From the cell containing the given text, extract its center point as [x, y] coordinate. 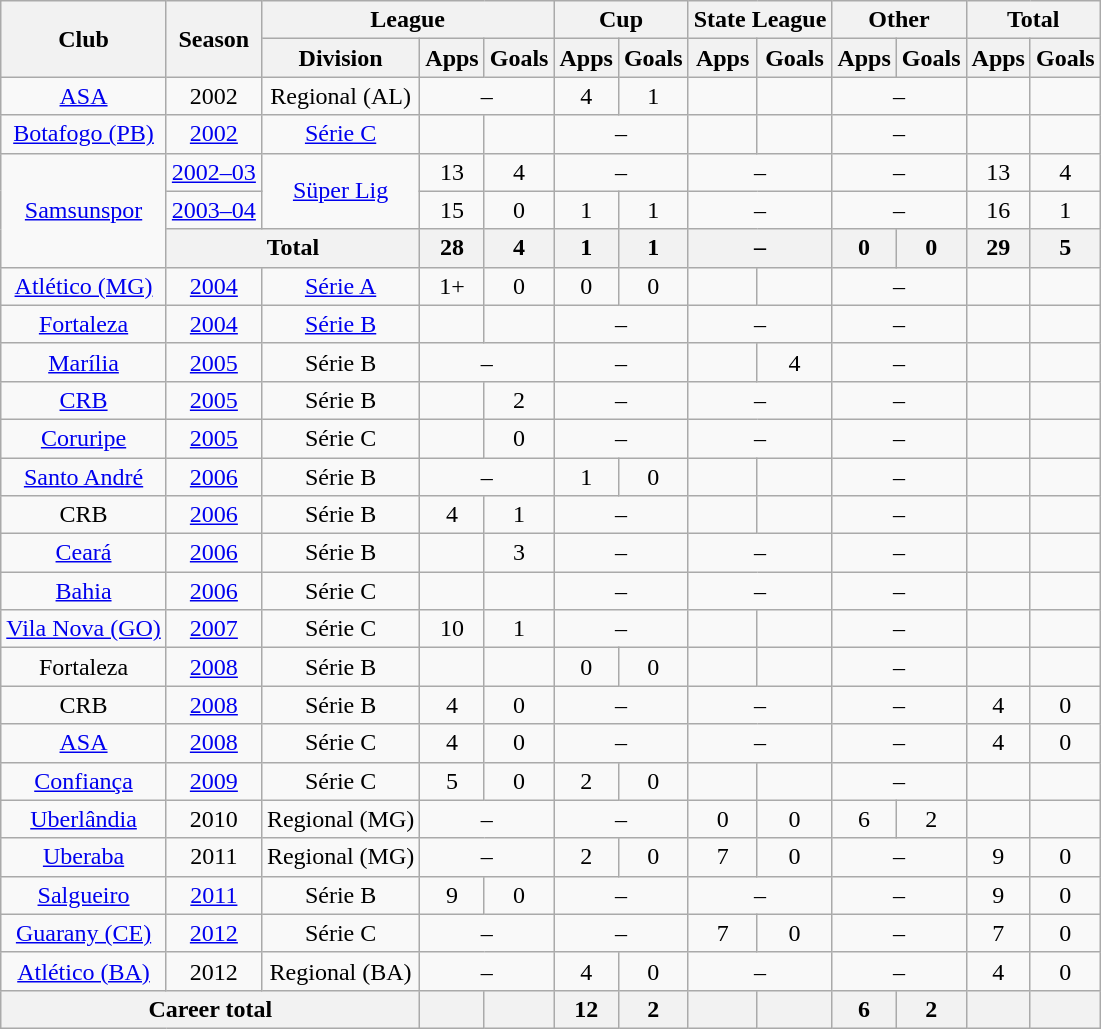
29 [998, 248]
28 [452, 248]
Atlético (BA) [84, 971]
2003–04 [214, 210]
Division [340, 58]
State League [760, 20]
16 [998, 210]
League [408, 20]
2009 [214, 781]
3 [519, 553]
Marília [84, 362]
2007 [214, 629]
Regional (AL) [340, 96]
Club [84, 39]
Ceará [84, 553]
2002–03 [214, 172]
Uberlândia [84, 819]
1+ [452, 286]
Guarany (CE) [84, 933]
Confiança [84, 781]
Career total [210, 1009]
Vila Nova (GO) [84, 629]
10 [452, 629]
Salgueiro [84, 895]
Coruripe [84, 438]
Samsunspor [84, 210]
2010 [214, 819]
Other [899, 20]
Série A [340, 286]
Atlético (MG) [84, 286]
Cup [621, 20]
15 [452, 210]
Season [214, 39]
Regional (BA) [340, 971]
Bahia [84, 591]
Santo André [84, 477]
12 [586, 1009]
Uberaba [84, 857]
Botafogo (PB) [84, 134]
Süper Lig [340, 191]
